Provide the (x, y) coordinate of the cell's center where the given text is located.  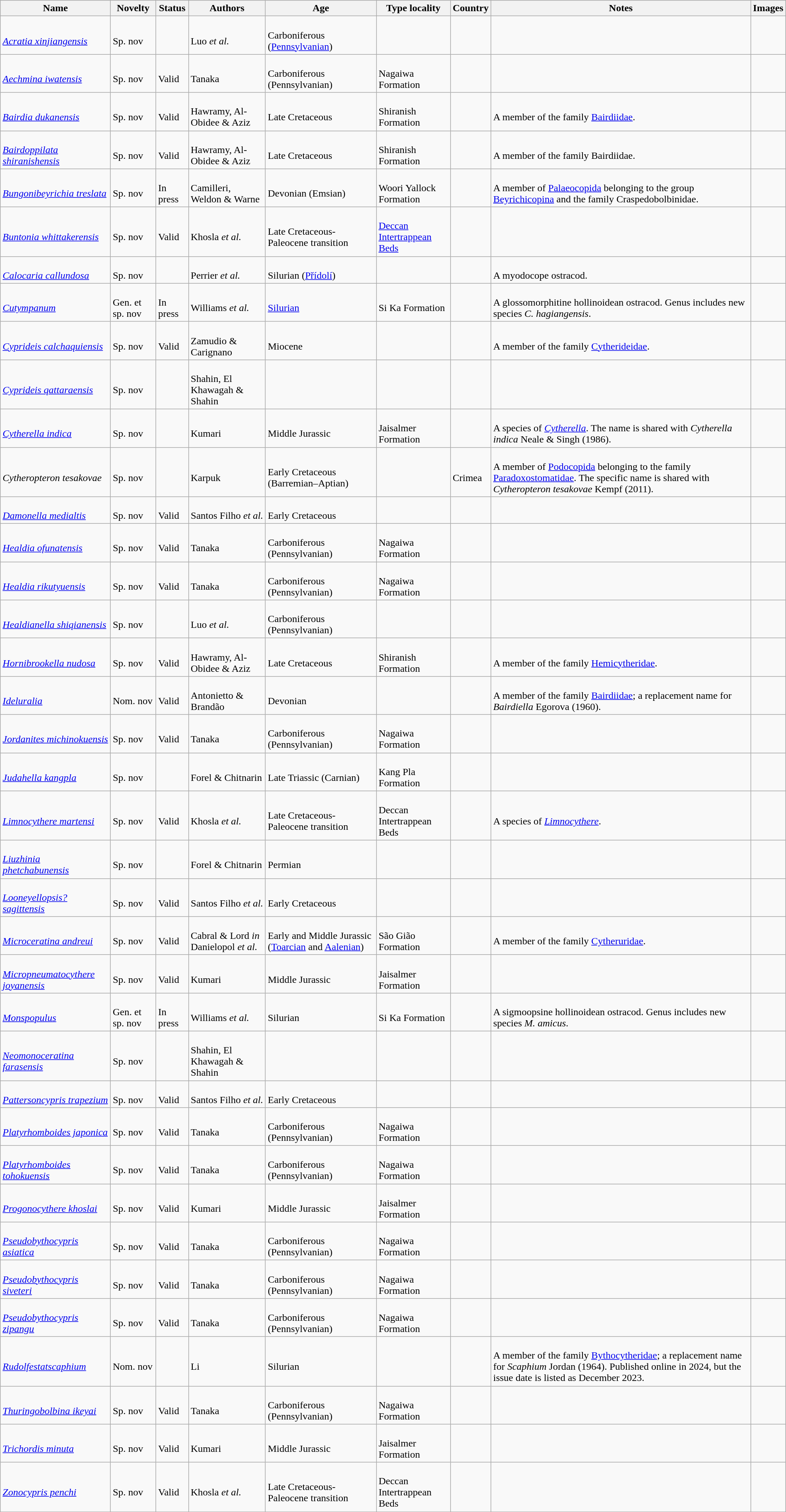
Age (321, 8)
Pseudobythocypris siveteri (56, 1279)
Crimea (471, 472)
A member of the family Hemicytheridae. (621, 657)
A sigmoopsine hollinoidean ostracod. Genus includes new species M. amicus. (621, 1012)
Trichordis minuta (56, 1443)
Country (471, 8)
Devonian (Emsian) (321, 188)
A member of the family Cytherideidae. (621, 340)
Healdia rikutyuensis (56, 581)
Perrier et al. (227, 270)
Karpuk (227, 472)
Authors (227, 8)
Bungonibeyrichia treslata (56, 188)
Platyrhomboides tohokuensis (56, 1165)
Camilleri, Weldon & Warne (227, 188)
A myodocope ostracod. (621, 270)
Jordanites michinokuensis (56, 734)
A member of Palaeocopida belonging to the group Beyrichicopina and the family Craspedobolbinidae. (621, 188)
Type locality (414, 8)
Liuzhinia phetchabunensis (56, 859)
Judahella kangpla (56, 772)
Permian (321, 859)
Name (56, 8)
Damonella medialtis (56, 510)
Looneyellopsis? sagittensis (56, 897)
Woori Yallock Formation (414, 188)
Rudolfestatscaphium (56, 1361)
Cutympanum (56, 302)
Cytheropteron tesakovae (56, 472)
Early Cretaceous (Barremian–Aptian) (321, 472)
Pseudobythocypris zipangu (56, 1318)
Cyprideis qattaraensis (56, 384)
Buntonia whittakerensis (56, 231)
Monspopulus (56, 1012)
Healdianella shiqianensis (56, 619)
A species of Cytherella. The name is shared with Cytherella indica Neale & Singh (1986). (621, 428)
Microceratina andreui (56, 936)
Late Triassic (Carnian) (321, 772)
Neomonoceratina farasensis (56, 1056)
Devonian (321, 695)
A member of the family Cytheruridae. (621, 936)
Platyrhomboides japonica (56, 1127)
Cytherella indica (56, 428)
Hornibrookella nudosa (56, 657)
Limnocythere martensi (56, 815)
A member of Podocopida belonging to the family Paradoxostomatidae. The specific name is shared with Cytheropteron tesakovae Kempf (2011). (621, 472)
Thuringobolbina ikeyai (56, 1405)
Li (227, 1361)
Progonocythere khoslai (56, 1203)
Acratia xinjiangensis (56, 35)
Micropneumatocythere joyanensis (56, 974)
Pseudobythocypris asiatica (56, 1241)
Zonocypris penchi (56, 1487)
Aechmina iwatensis (56, 73)
Miocene (321, 340)
Pattersoncypris trapezium (56, 1094)
Status (172, 8)
Novelty (133, 8)
Ideluralia (56, 695)
Antonietto & Brandão (227, 695)
Notes (621, 8)
Images (768, 8)
Cyprideis calchaquiensis (56, 340)
Bairdoppilata shiranishensis (56, 150)
A member of the family Bairdiidae; a replacement name for Bairdiella Egorova (1960). (621, 695)
Zamudio & Carignano (227, 340)
São Gião Formation (414, 936)
A species of Limnocythere. (621, 815)
Kang Pla Formation (414, 772)
Bairdia dukanensis (56, 112)
Calocaria callundosa (56, 270)
Healdia ofunatensis (56, 543)
Early and Middle Jurassic (Toarcian and Aalenian) (321, 936)
Cabral & Lord in Danielopol et al. (227, 936)
Silurian (Přídolí) (321, 270)
A glossomorphitine hollinoidean ostracod. Genus includes new species C. hagiangensis. (621, 302)
